Locate the cell with the specified text and output its (x, y) center coordinate. 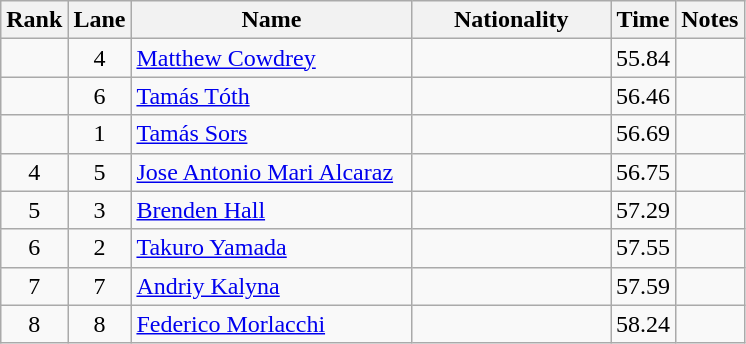
56.69 (644, 134)
Rank (34, 20)
55.84 (644, 58)
Brenden Hall (272, 210)
Jose Antonio Mari Alcaraz (272, 172)
Name (272, 20)
Tamás Tóth (272, 96)
Tamás Sors (272, 134)
Federico Morlacchi (272, 324)
Nationality (512, 20)
2 (100, 248)
57.55 (644, 248)
3 (100, 210)
56.75 (644, 172)
1 (100, 134)
Time (644, 20)
57.29 (644, 210)
57.59 (644, 286)
Lane (100, 20)
Notes (710, 20)
58.24 (644, 324)
Takuro Yamada (272, 248)
Matthew Cowdrey (272, 58)
56.46 (644, 96)
Andriy Kalyna (272, 286)
